Extract the (X, Y) coordinate from the center of the cell holding the provided text.  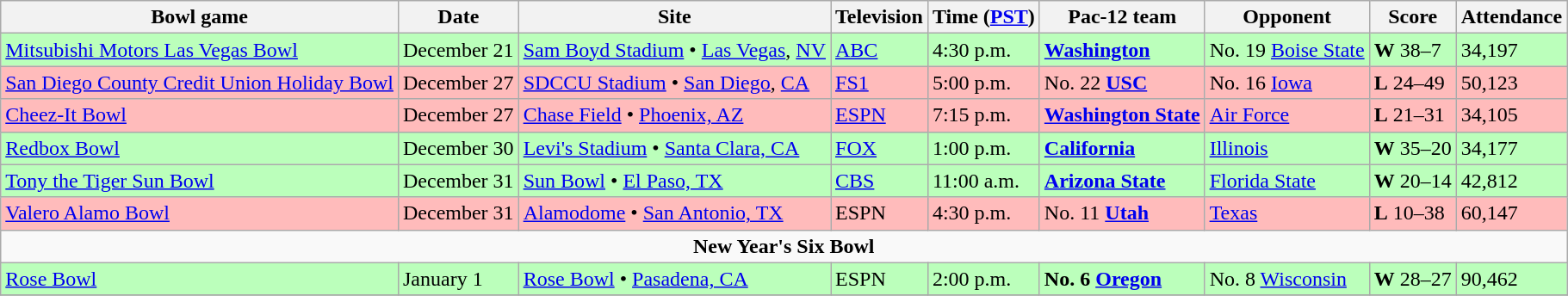
Mitsubishi Motors Las Vegas Bowl (200, 50)
FOX (878, 148)
Sun Bowl • El Paso, TX (674, 181)
Site (674, 17)
No. 16 Iowa (1286, 83)
CBS (878, 181)
No. 8 Wisconsin (1286, 279)
December 30 (458, 148)
Tony the Tiger Sun Bowl (200, 181)
90,462 (1511, 279)
Valero Alamo Bowl (200, 213)
60,147 (1511, 213)
San Diego County Credit Union Holiday Bowl (200, 83)
Chase Field • Phoenix, AZ (674, 115)
December 21 (458, 50)
No. 19 Boise State (1286, 50)
California (1122, 148)
No. 6 Oregon (1122, 279)
Arizona State (1122, 181)
New Year's Six Bowl (784, 246)
W 38–7 (1412, 50)
Sam Boyd Stadium • Las Vegas, NV (674, 50)
Cheez-It Bowl (200, 115)
Washington State (1122, 115)
W 20–14 (1412, 181)
Washington (1122, 50)
No. 11 Utah (1122, 213)
50,123 (1511, 83)
Pac-12 team (1122, 17)
42,812 (1511, 181)
Time (PST) (983, 17)
5:00 p.m. (983, 83)
FS1 (878, 83)
Rose Bowl (200, 279)
Rose Bowl • Pasadena, CA (674, 279)
Attendance (1511, 17)
Redbox Bowl (200, 148)
Alamodome • San Antonio, TX (674, 213)
7:15 p.m. (983, 115)
ABC (878, 50)
W 28–27 (1412, 279)
SDCCU Stadium • San Diego, CA (674, 83)
34,197 (1511, 50)
Bowl game (200, 17)
L 21–31 (1412, 115)
No. 22 USC (1122, 83)
34,105 (1511, 115)
Texas (1286, 213)
L 24–49 (1412, 83)
Illinois (1286, 148)
Score (1412, 17)
Florida State (1286, 181)
L 10–38 (1412, 213)
Opponent (1286, 17)
1:00 p.m. (983, 148)
Levi's Stadium • Santa Clara, CA (674, 148)
Air Force (1286, 115)
W 35–20 (1412, 148)
34,177 (1511, 148)
January 1 (458, 279)
2:00 p.m. (983, 279)
Television (878, 17)
11:00 a.m. (983, 181)
Date (458, 17)
